For the text-containing cell, return its midpoint in [x, y] coordinate format. 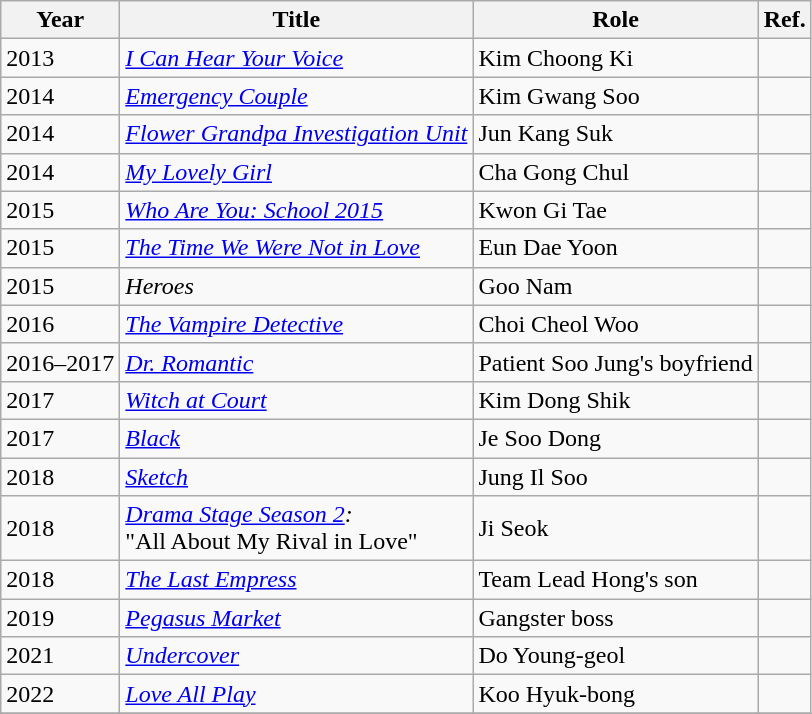
Kim Choong Ki [616, 58]
Ji Seok [616, 528]
Choi Cheol Woo [616, 324]
Emergency Couple [296, 96]
The Vampire Detective [296, 324]
2022 [60, 694]
2021 [60, 656]
Title [296, 20]
Team Lead Hong's son [616, 580]
Sketch [296, 477]
Drama Stage Season 2:"All About My Rival in Love" [296, 528]
Dr. Romantic [296, 362]
Eun Dae Yoon [616, 248]
2016–2017 [60, 362]
Black [296, 438]
Witch at Court [296, 400]
Pegasus Market [296, 618]
Jung Il Soo [616, 477]
I Can Hear Your Voice [296, 58]
Cha Gong Chul [616, 172]
Gangster boss [616, 618]
Kim Gwang Soo [616, 96]
The Last Empress [296, 580]
Flower Grandpa Investigation Unit [296, 134]
Goo Nam [616, 286]
Heroes [296, 286]
Ref. [784, 20]
2013 [60, 58]
2019 [60, 618]
Year [60, 20]
The Time We Were Not in Love [296, 248]
Jun Kang Suk [616, 134]
Love All Play [296, 694]
Koo Hyuk-bong [616, 694]
Role [616, 20]
My Lovely Girl [296, 172]
Je Soo Dong [616, 438]
2016 [60, 324]
Undercover [296, 656]
Kwon Gi Tae [616, 210]
Kim Dong Shik [616, 400]
Patient Soo Jung's boyfriend [616, 362]
Who Are You: School 2015 [296, 210]
Do Young-geol [616, 656]
